Search for the cell housing the specified text and yield its (X, Y) center coordinate. 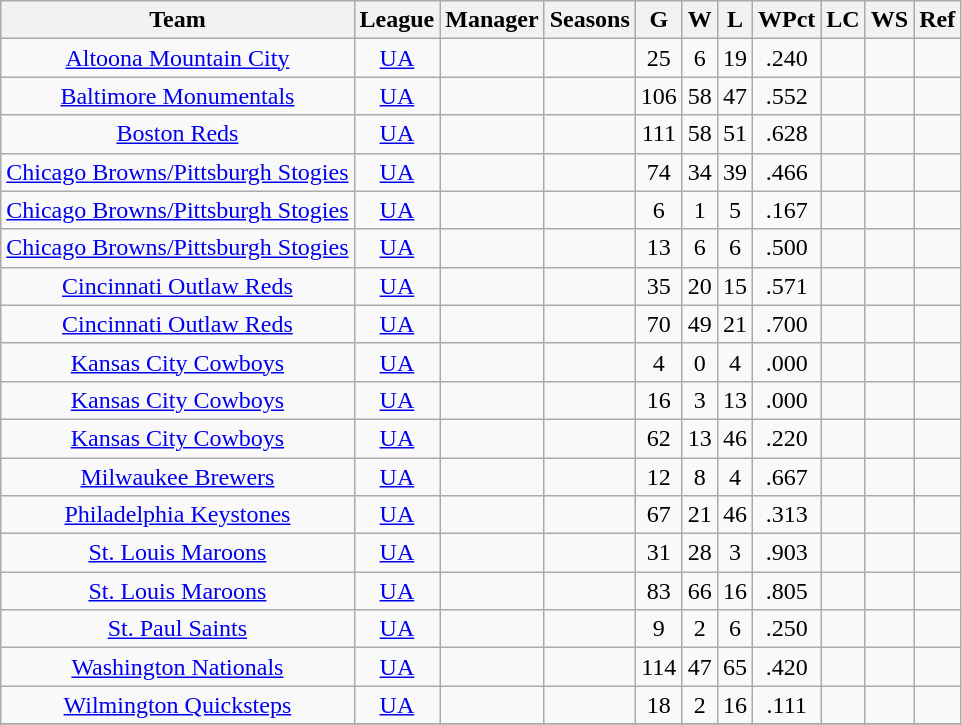
Boston Reds (178, 134)
Ref (938, 20)
.466 (786, 172)
Washington Nationals (178, 667)
Manager (492, 20)
G (658, 20)
Seasons (590, 20)
.250 (786, 629)
LC (843, 20)
106 (658, 96)
34 (700, 172)
19 (734, 58)
.903 (786, 553)
18 (658, 705)
49 (700, 324)
.240 (786, 58)
5 (734, 210)
.667 (786, 477)
70 (658, 324)
15 (734, 286)
20 (700, 286)
L (734, 20)
67 (658, 515)
62 (658, 438)
Philadelphia Keystones (178, 515)
Team (178, 20)
74 (658, 172)
.111 (786, 705)
Wilmington Quicksteps (178, 705)
28 (700, 553)
9 (658, 629)
.571 (786, 286)
8 (700, 477)
Baltimore Monumentals (178, 96)
39 (734, 172)
.628 (786, 134)
WS (889, 20)
0 (700, 362)
12 (658, 477)
League (397, 20)
1 (700, 210)
.313 (786, 515)
W (700, 20)
Altoona Mountain City (178, 58)
65 (734, 667)
31 (658, 553)
WPct (786, 20)
66 (700, 591)
.500 (786, 248)
.220 (786, 438)
83 (658, 591)
St. Paul Saints (178, 629)
.420 (786, 667)
111 (658, 134)
.552 (786, 96)
.700 (786, 324)
51 (734, 134)
.805 (786, 591)
35 (658, 286)
Milwaukee Brewers (178, 477)
.167 (786, 210)
25 (658, 58)
114 (658, 667)
